Find where the given text appears and provide that cell's center as (X, Y) coordinate. 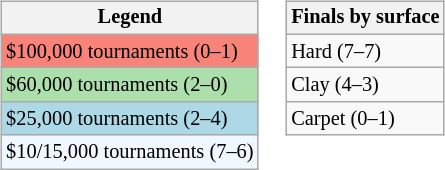
Legend (130, 18)
$10/15,000 tournaments (7–6) (130, 152)
Hard (7–7) (365, 51)
$60,000 tournaments (2–0) (130, 85)
Clay (4–3) (365, 85)
$25,000 tournaments (2–4) (130, 119)
Carpet (0–1) (365, 119)
Finals by surface (365, 18)
$100,000 tournaments (0–1) (130, 51)
